Detect which cell encompasses the target text, then output its (x, y) center coordinate. 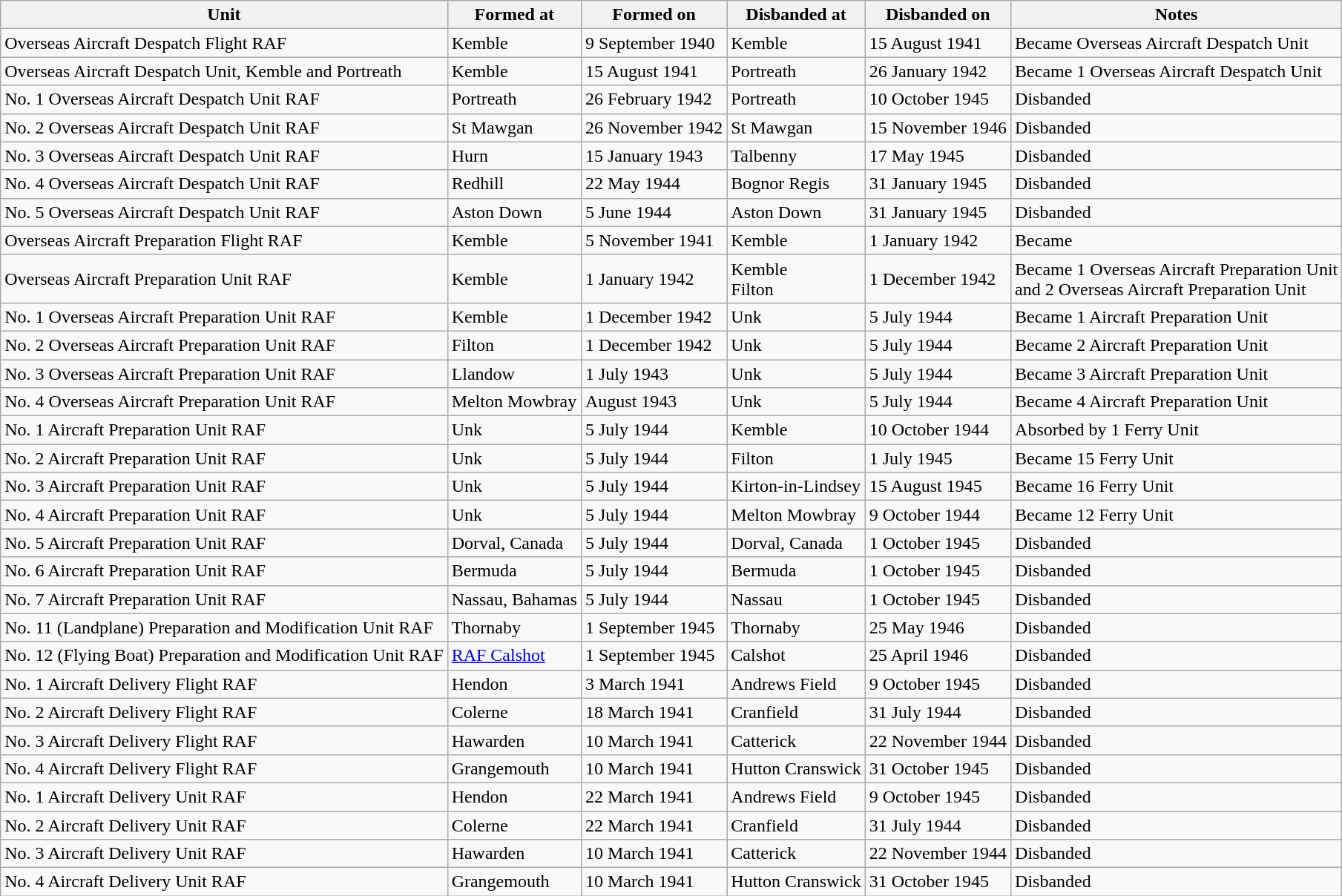
No. 1 Aircraft Preparation Unit RAF (224, 430)
9 October 1944 (938, 515)
No. 4 Overseas Aircraft Preparation Unit RAF (224, 402)
No. 5 Overseas Aircraft Despatch Unit RAF (224, 212)
1 July 1945 (938, 458)
22 May 1944 (654, 184)
5 November 1941 (654, 240)
Became 15 Ferry Unit (1177, 458)
Became 12 Ferry Unit (1177, 515)
No. 2 Aircraft Delivery Unit RAF (224, 826)
3 March 1941 (654, 684)
Hurn (514, 156)
10 October 1944 (938, 430)
Unit (224, 15)
Formed on (654, 15)
No. 4 Aircraft Delivery Flight RAF (224, 768)
Became 1 Aircraft Preparation Unit (1177, 317)
Disbanded at (796, 15)
26 November 1942 (654, 128)
Redhill (514, 184)
Became 16 Ferry Unit (1177, 487)
25 May 1946 (938, 627)
15 November 1946 (938, 128)
No. 3 Overseas Aircraft Preparation Unit RAF (224, 373)
9 September 1940 (654, 43)
Became (1177, 240)
August 1943 (654, 402)
Overseas Aircraft Preparation Unit RAF (224, 279)
15 August 1945 (938, 487)
Notes (1177, 15)
Talbenny (796, 156)
No. 5 Aircraft Preparation Unit RAF (224, 543)
No. 7 Aircraft Preparation Unit RAF (224, 599)
Became 4 Aircraft Preparation Unit (1177, 402)
KembleFilton (796, 279)
No. 11 (Landplane) Preparation and Modification Unit RAF (224, 627)
No. 1 Overseas Aircraft Preparation Unit RAF (224, 317)
No. 4 Overseas Aircraft Despatch Unit RAF (224, 184)
Calshot (796, 656)
No. 1 Aircraft Delivery Flight RAF (224, 684)
18 March 1941 (654, 712)
No. 4 Aircraft Delivery Unit RAF (224, 882)
No. 2 Overseas Aircraft Preparation Unit RAF (224, 345)
10 October 1945 (938, 99)
No. 3 Overseas Aircraft Despatch Unit RAF (224, 156)
Became 1 Overseas Aircraft Preparation Unitand 2 Overseas Aircraft Preparation Unit (1177, 279)
No. 3 Aircraft Preparation Unit RAF (224, 487)
No. 1 Aircraft Delivery Unit RAF (224, 797)
RAF Calshot (514, 656)
15 January 1943 (654, 156)
Became 3 Aircraft Preparation Unit (1177, 373)
No. 12 (Flying Boat) Preparation and Modification Unit RAF (224, 656)
No. 2 Aircraft Preparation Unit RAF (224, 458)
Overseas Aircraft Despatch Flight RAF (224, 43)
No. 3 Aircraft Delivery Unit RAF (224, 854)
1 July 1943 (654, 373)
Overseas Aircraft Despatch Unit, Kemble and Portreath (224, 71)
Disbanded on (938, 15)
Kirton-in-Lindsey (796, 487)
Overseas Aircraft Preparation Flight RAF (224, 240)
No. 4 Aircraft Preparation Unit RAF (224, 515)
25 April 1946 (938, 656)
Formed at (514, 15)
Became 1 Overseas Aircraft Despatch Unit (1177, 71)
No. 2 Overseas Aircraft Despatch Unit RAF (224, 128)
26 February 1942 (654, 99)
Nassau, Bahamas (514, 599)
26 January 1942 (938, 71)
Became 2 Aircraft Preparation Unit (1177, 345)
Absorbed by 1 Ferry Unit (1177, 430)
Llandow (514, 373)
Bognor Regis (796, 184)
Became Overseas Aircraft Despatch Unit (1177, 43)
Nassau (796, 599)
17 May 1945 (938, 156)
No. 6 Aircraft Preparation Unit RAF (224, 571)
5 June 1944 (654, 212)
No. 1 Overseas Aircraft Despatch Unit RAF (224, 99)
No. 3 Aircraft Delivery Flight RAF (224, 740)
No. 2 Aircraft Delivery Flight RAF (224, 712)
